Locate the cell with the specified text and output its (x, y) center coordinate. 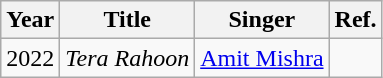
Singer (262, 20)
Amit Mishra (262, 58)
Title (128, 20)
2022 (30, 58)
Ref. (356, 20)
Tera Rahoon (128, 58)
Year (30, 20)
